Return the [x, y] coordinate for the center point of the cell that contains the specified text.  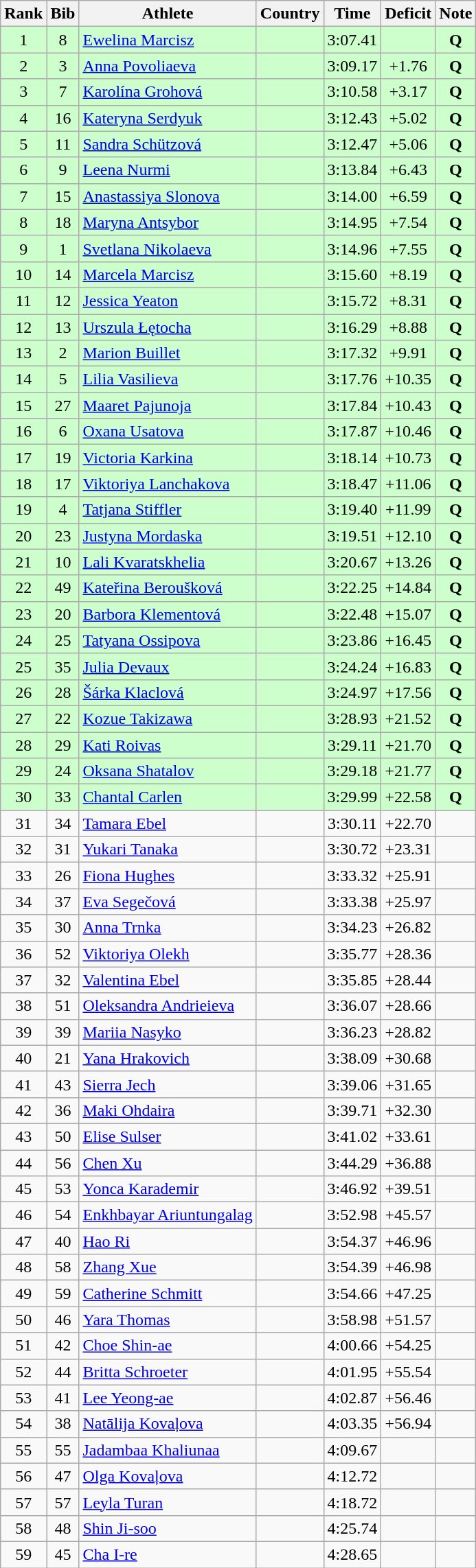
3:12.43 [352, 118]
+5.06 [408, 144]
3:54.39 [352, 1267]
+11.99 [408, 510]
Victoria Karkina [168, 458]
Barbora Klementová [168, 614]
Oksana Shatalov [168, 771]
+26.82 [408, 928]
3:39.71 [352, 1110]
+56.46 [408, 1398]
Mariia Nasyko [168, 1032]
Leyla Turan [168, 1502]
Marcela Marcisz [168, 274]
Jadambaa Khaliunaa [168, 1450]
+16.83 [408, 666]
Leena Nurmi [168, 170]
4:03.35 [352, 1424]
Lali Kvaratskhelia [168, 562]
+46.96 [408, 1241]
Valentina Ebel [168, 980]
Maaret Pajunoja [168, 406]
Chen Xu [168, 1163]
+30.68 [408, 1058]
3:14.00 [352, 196]
+14.84 [408, 588]
3:41.02 [352, 1136]
3:15.60 [352, 274]
3:12.47 [352, 144]
Ewelina Marcisz [168, 40]
3:28.93 [352, 718]
Anastassiya Slonova [168, 196]
Note [456, 14]
Shin Ji-soo [168, 1528]
+3.17 [408, 92]
3:17.32 [352, 353]
Anna Povoliaeva [168, 66]
+51.57 [408, 1320]
3:58.98 [352, 1320]
+28.66 [408, 1006]
Marion Buillet [168, 353]
Oxana Usatova [168, 432]
Oleksandra Andrieieva [168, 1006]
+54.25 [408, 1346]
3:09.17 [352, 66]
4:12.72 [352, 1476]
3:15.72 [352, 301]
+17.56 [408, 692]
+21.70 [408, 745]
+28.36 [408, 954]
Svetlana Nikolaeva [168, 248]
+10.46 [408, 432]
Deficit [408, 14]
3:36.23 [352, 1032]
3:54.66 [352, 1294]
Urszula Łętocha [168, 327]
Anna Trnka [168, 928]
Choe Shin-ae [168, 1346]
+47.25 [408, 1294]
3:20.67 [352, 562]
+10.73 [408, 458]
Zhang Xue [168, 1267]
+16.45 [408, 640]
3:22.48 [352, 614]
3:10.58 [352, 92]
Yonca Karademir [168, 1189]
4:09.67 [352, 1450]
+28.44 [408, 980]
3:44.29 [352, 1163]
Yukari Tanaka [168, 850]
3:13.84 [352, 170]
3:18.14 [352, 458]
+8.31 [408, 301]
Rank [23, 14]
+6.59 [408, 196]
3:14.96 [352, 248]
3:18.47 [352, 484]
3:35.85 [352, 980]
Athlete [168, 14]
4:01.95 [352, 1372]
3:17.84 [352, 406]
+6.43 [408, 170]
+36.88 [408, 1163]
Enkhbayar Ariuntungalag [168, 1215]
4:00.66 [352, 1346]
3:29.99 [352, 797]
Tatjana Stiffler [168, 510]
+1.76 [408, 66]
3:30.72 [352, 850]
+5.02 [408, 118]
+39.51 [408, 1189]
3:24.24 [352, 666]
3:39.06 [352, 1084]
4:28.65 [352, 1554]
3:24.97 [352, 692]
Kozue Takizawa [168, 718]
Bib [63, 14]
Tamara Ebel [168, 823]
Lilia Vasilieva [168, 379]
3:17.76 [352, 379]
3:36.07 [352, 1006]
Yana Hrakovich [168, 1058]
3:22.25 [352, 588]
3:19.40 [352, 510]
Julia Devaux [168, 666]
+13.26 [408, 562]
Country [290, 14]
3:34.23 [352, 928]
3:23.86 [352, 640]
Sandra Schützová [168, 144]
+31.65 [408, 1084]
3:30.11 [352, 823]
3:38.09 [352, 1058]
3:19.51 [352, 536]
Tatyana Ossipova [168, 640]
Fiona Hughes [168, 876]
3:16.29 [352, 327]
+7.55 [408, 248]
+8.88 [408, 327]
+56.94 [408, 1424]
Šárka Klaclová [168, 692]
3:52.98 [352, 1215]
+25.91 [408, 876]
+15.07 [408, 614]
Viktoriya Olekh [168, 954]
Natālija Kovaļova [168, 1424]
3:33.38 [352, 902]
4:02.87 [352, 1398]
3:33.32 [352, 876]
3:35.77 [352, 954]
Viktoriya Lanchakova [168, 484]
3:46.92 [352, 1189]
3:29.11 [352, 745]
Olga Kovaļova [168, 1476]
+11.06 [408, 484]
Karolína Grohová [168, 92]
+12.10 [408, 536]
3:14.95 [352, 222]
Catherine Schmitt [168, 1294]
3:54.37 [352, 1241]
Kateryna Serdyuk [168, 118]
4:18.72 [352, 1502]
3:07.41 [352, 40]
+8.19 [408, 274]
Maryna Antsybor [168, 222]
Chantal Carlen [168, 797]
+21.52 [408, 718]
+45.57 [408, 1215]
Justyna Mordaska [168, 536]
Sierra Jech [168, 1084]
+25.97 [408, 902]
+55.54 [408, 1372]
Lee Yeong-ae [168, 1398]
+21.77 [408, 771]
Hao Ri [168, 1241]
+22.58 [408, 797]
Maki Ohdaira [168, 1110]
+9.91 [408, 353]
Cha I-re [168, 1554]
Britta Schroeter [168, 1372]
+33.61 [408, 1136]
3:17.87 [352, 432]
3:29.18 [352, 771]
+10.43 [408, 406]
4:25.74 [352, 1528]
+7.54 [408, 222]
Kateřina Beroušková [168, 588]
+23.31 [408, 850]
Kati Roivas [168, 745]
+32.30 [408, 1110]
+28.82 [408, 1032]
Yara Thomas [168, 1320]
+46.98 [408, 1267]
+10.35 [408, 379]
Eva Segečová [168, 902]
Jessica Yeaton [168, 301]
+22.70 [408, 823]
Elise Sulser [168, 1136]
Time [352, 14]
